Determine the (x, y) coordinate at the center of the cell enclosing the given text.  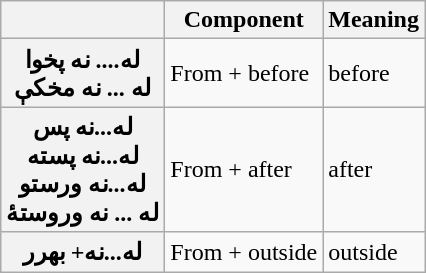
له...نه پسله...نه پستهله...نه ورستوله ... نه وروستۀ (83, 170)
Component (244, 20)
From + before (244, 73)
له.... نه پخواله ... نه مخکې (83, 73)
outside (374, 252)
Meaning (374, 20)
before (374, 73)
From + after (244, 170)
From + outside (244, 252)
له...نه+ بهرر (83, 252)
after (374, 170)
